From the cell containing the given text, extract its center point as (X, Y) coordinate. 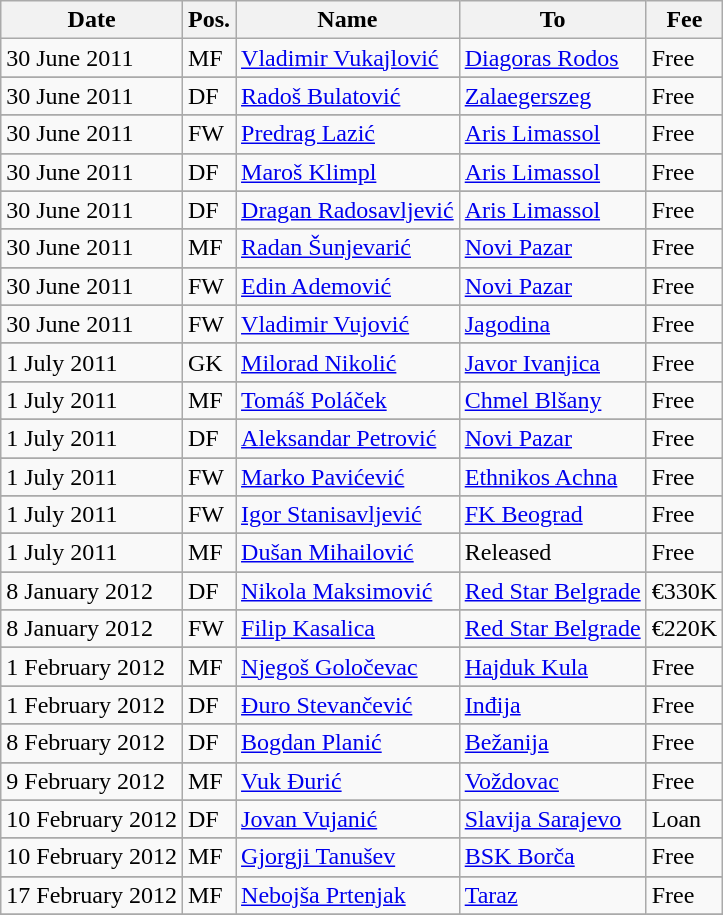
Milorad Nikolić (348, 362)
Jovan Vujanić (348, 819)
Predrag Lazić (348, 134)
Jagodina (552, 324)
GK (208, 362)
Tomáš Poláček (348, 400)
€330K (684, 591)
9 February 2012 (92, 781)
Diagoras Rodos (552, 58)
Nebojša Prtenjak (348, 895)
Dragan Radosavljević (348, 210)
17 February 2012 (92, 895)
Đuro Stevančević (348, 705)
Fee (684, 20)
Ethnikos Achna (552, 477)
Vladimir Vukajlović (348, 58)
Filip Kasalica (348, 629)
Released (552, 553)
Slavija Sarajevo (552, 819)
Edin Ademović (348, 286)
Inđija (552, 705)
€220K (684, 629)
Njegoš Goločevac (348, 667)
8 February 2012 (92, 743)
Zalaegerszeg (552, 96)
Hajduk Kula (552, 667)
Voždovac (552, 781)
Radoš Bulatović (348, 96)
Gjorgji Tanušev (348, 857)
Taraz (552, 895)
Vuk Đurić (348, 781)
Pos. (208, 20)
Maroš Klimpl (348, 172)
Loan (684, 819)
Radan Šunjevarić (348, 248)
Bežanija (552, 743)
BSK Borča (552, 857)
FK Beograd (552, 515)
To (552, 20)
Nikola Maksimović (348, 591)
Aleksandar Petrović (348, 438)
Marko Pavićević (348, 477)
Chmel Blšany (552, 400)
Dušan Mihailović (348, 553)
Name (348, 20)
Javor Ivanjica (552, 362)
Igor Stanisavljević (348, 515)
Date (92, 20)
Bogdan Planić (348, 743)
Vladimir Vujović (348, 324)
